Output the (X, Y) coordinate of the center of the cell containing the given text.  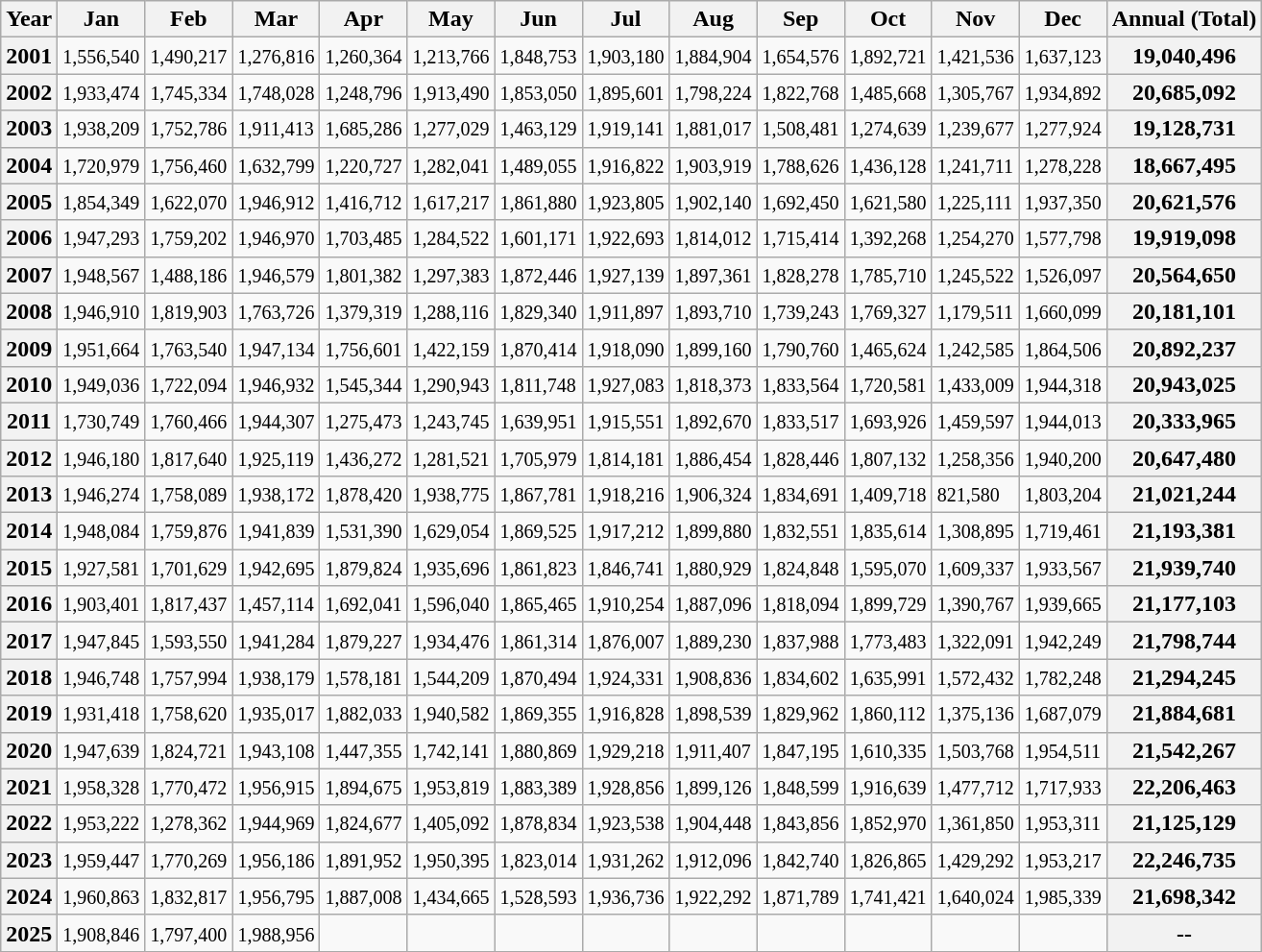
1,951,664 (102, 348)
21,294,245 (1184, 677)
2018 (29, 677)
1,770,472 (188, 787)
1,899,880 (713, 531)
1,823,014 (538, 860)
1,865,465 (538, 604)
1,759,876 (188, 531)
1,361,850 (976, 823)
1,947,293 (102, 238)
1,489,055 (538, 165)
1,457,114 (277, 604)
1,531,390 (363, 531)
1,956,915 (277, 787)
1,278,362 (188, 823)
1,934,892 (1062, 92)
1,852,970 (887, 823)
1,942,249 (1062, 641)
1,946,180 (102, 458)
2023 (29, 860)
1,899,126 (713, 787)
821,580 (976, 495)
1,528,593 (538, 896)
1,923,538 (626, 823)
1,927,083 (626, 384)
1,861,314 (538, 641)
1,883,389 (538, 787)
1,526,097 (1062, 275)
1,459,597 (976, 421)
1,940,582 (451, 714)
1,595,070 (887, 568)
1,935,017 (277, 714)
1,758,089 (188, 495)
1,436,272 (363, 458)
1,917,212 (626, 531)
1,635,991 (887, 677)
1,933,567 (1062, 568)
1,637,123 (1062, 56)
1,887,008 (363, 896)
1,847,195 (801, 750)
1,941,284 (277, 641)
1,617,217 (451, 202)
1,818,373 (713, 384)
1,824,848 (801, 568)
1,814,181 (626, 458)
22,206,463 (1184, 787)
1,610,335 (887, 750)
1,490,217 (188, 56)
1,422,159 (451, 348)
1,773,483 (887, 641)
1,903,401 (102, 604)
1,912,096 (713, 860)
1,465,624 (887, 348)
1,843,856 (801, 823)
1,927,139 (626, 275)
1,436,128 (887, 165)
2020 (29, 750)
1,946,912 (277, 202)
1,305,767 (976, 92)
1,947,134 (277, 348)
1,892,721 (887, 56)
1,879,824 (363, 568)
2013 (29, 495)
2025 (29, 933)
1,876,007 (626, 641)
2007 (29, 275)
1,239,677 (976, 129)
1,950,395 (451, 860)
1,837,988 (801, 641)
1,887,096 (713, 604)
1,904,448 (713, 823)
1,720,581 (887, 384)
1,861,880 (538, 202)
2017 (29, 641)
1,878,420 (363, 495)
1,886,454 (713, 458)
1,824,721 (188, 750)
1,943,108 (277, 750)
1,609,337 (976, 568)
1,931,418 (102, 714)
1,937,350 (1062, 202)
1,693,926 (887, 421)
1,922,292 (713, 896)
1,596,040 (451, 604)
1,864,506 (1062, 348)
1,878,834 (538, 823)
1,785,710 (887, 275)
1,891,952 (363, 860)
20,181,101 (1184, 311)
1,894,675 (363, 787)
20,685,092 (1184, 92)
1,947,639 (102, 750)
1,833,517 (801, 421)
1,278,228 (1062, 165)
Sep (801, 19)
1,276,816 (277, 56)
1,578,181 (363, 677)
2009 (29, 348)
1,882,033 (363, 714)
2004 (29, 165)
1,508,481 (801, 129)
1,701,629 (188, 568)
1,274,639 (887, 129)
1,248,796 (363, 92)
1,503,768 (976, 750)
1,853,050 (538, 92)
1,275,473 (363, 421)
21,698,342 (1184, 896)
1,908,836 (713, 677)
1,824,677 (363, 823)
1,933,474 (102, 92)
1,556,540 (102, 56)
1,954,511 (1062, 750)
2012 (29, 458)
1,720,979 (102, 165)
20,564,650 (1184, 275)
1,861,823 (538, 568)
1,985,339 (1062, 896)
1,832,551 (801, 531)
2006 (29, 238)
1,889,230 (713, 641)
1,938,172 (277, 495)
1,282,041 (451, 165)
1,822,768 (801, 92)
1,277,924 (1062, 129)
1,254,270 (976, 238)
1,757,994 (188, 677)
1,745,334 (188, 92)
1,899,160 (713, 348)
1,881,017 (713, 129)
1,846,741 (626, 568)
1,763,726 (277, 311)
1,947,845 (102, 641)
20,943,025 (1184, 384)
1,632,799 (277, 165)
1,260,364 (363, 56)
1,715,414 (801, 238)
1,741,421 (887, 896)
1,803,204 (1062, 495)
1,913,490 (451, 92)
1,807,132 (887, 458)
1,742,141 (451, 750)
1,392,268 (887, 238)
2005 (29, 202)
1,842,740 (801, 860)
1,946,748 (102, 677)
1,241,711 (976, 165)
1,927,581 (102, 568)
1,245,522 (976, 275)
1,879,227 (363, 641)
1,409,718 (887, 495)
1,919,141 (626, 129)
1,213,766 (451, 56)
1,811,748 (538, 384)
1,629,054 (451, 531)
1,893,710 (713, 311)
1,225,111 (976, 202)
-- (1184, 933)
1,284,522 (451, 238)
20,333,965 (1184, 421)
19,919,098 (1184, 238)
1,958,328 (102, 787)
1,817,437 (188, 604)
1,692,450 (801, 202)
1,447,355 (363, 750)
1,928,856 (626, 787)
1,953,819 (451, 787)
1,854,349 (102, 202)
1,848,599 (801, 787)
1,485,668 (887, 92)
1,572,432 (976, 677)
1,834,691 (801, 495)
1,719,461 (1062, 531)
2011 (29, 421)
2014 (29, 531)
1,660,099 (1062, 311)
1,953,311 (1062, 823)
20,647,480 (1184, 458)
1,477,712 (976, 787)
1,924,331 (626, 677)
1,416,712 (363, 202)
1,593,550 (188, 641)
1,944,969 (277, 823)
1,869,525 (538, 531)
1,946,932 (277, 384)
1,756,460 (188, 165)
1,944,307 (277, 421)
Jun (538, 19)
1,931,262 (626, 860)
1,910,254 (626, 604)
1,899,729 (887, 604)
1,798,224 (713, 92)
2024 (29, 896)
1,848,753 (538, 56)
2003 (29, 129)
1,870,414 (538, 348)
1,884,904 (713, 56)
1,179,511 (976, 311)
1,577,798 (1062, 238)
Jan (102, 19)
2010 (29, 384)
1,375,136 (976, 714)
1,739,243 (801, 311)
1,918,216 (626, 495)
20,621,576 (1184, 202)
1,938,775 (451, 495)
1,949,036 (102, 384)
1,880,869 (538, 750)
1,601,171 (538, 238)
1,760,466 (188, 421)
19,128,731 (1184, 129)
1,835,614 (887, 531)
1,829,962 (801, 714)
21,177,103 (1184, 604)
1,867,781 (538, 495)
Jul (626, 19)
1,944,013 (1062, 421)
1,828,446 (801, 458)
1,788,626 (801, 165)
1,897,361 (713, 275)
1,939,665 (1062, 604)
1,433,009 (976, 384)
1,763,540 (188, 348)
1,759,202 (188, 238)
21,884,681 (1184, 714)
1,654,576 (801, 56)
1,703,485 (363, 238)
21,542,267 (1184, 750)
1,911,413 (277, 129)
1,880,929 (713, 568)
1,488,186 (188, 275)
20,892,237 (1184, 348)
1,941,839 (277, 531)
1,819,903 (188, 311)
1,953,222 (102, 823)
1,906,324 (713, 495)
1,769,327 (887, 311)
1,308,895 (976, 531)
2015 (29, 568)
1,817,640 (188, 458)
1,940,200 (1062, 458)
18,667,495 (1184, 165)
1,692,041 (363, 604)
1,936,736 (626, 896)
1,938,179 (277, 677)
1,801,382 (363, 275)
1,544,209 (451, 677)
2021 (29, 787)
21,193,381 (1184, 531)
2016 (29, 604)
21,125,129 (1184, 823)
1,832,817 (188, 896)
2002 (29, 92)
1,929,218 (626, 750)
Dec (1062, 19)
1,297,383 (451, 275)
2008 (29, 311)
1,935,696 (451, 568)
1,925,119 (277, 458)
1,892,670 (713, 421)
1,220,727 (363, 165)
22,246,735 (1184, 860)
1,860,112 (887, 714)
1,390,767 (976, 604)
1,948,567 (102, 275)
1,826,865 (887, 860)
May (451, 19)
Year (29, 19)
1,903,919 (713, 165)
1,942,695 (277, 568)
1,916,828 (626, 714)
1,748,028 (277, 92)
Aug (713, 19)
1,960,863 (102, 896)
1,948,084 (102, 531)
1,934,476 (451, 641)
1,911,407 (713, 750)
1,908,846 (102, 933)
1,421,536 (976, 56)
1,953,217 (1062, 860)
21,021,244 (1184, 495)
1,944,318 (1062, 384)
1,639,951 (538, 421)
1,988,956 (277, 933)
Feb (188, 19)
1,621,580 (887, 202)
1,687,079 (1062, 714)
1,946,910 (102, 311)
1,545,344 (363, 384)
Oct (887, 19)
2019 (29, 714)
1,243,745 (451, 421)
1,379,319 (363, 311)
2001 (29, 56)
1,770,269 (188, 860)
1,405,092 (451, 823)
1,782,248 (1062, 677)
1,622,070 (188, 202)
1,959,447 (102, 860)
1,758,620 (188, 714)
1,752,786 (188, 129)
1,902,140 (713, 202)
1,814,012 (713, 238)
1,922,693 (626, 238)
1,923,805 (626, 202)
1,429,292 (976, 860)
1,872,446 (538, 275)
1,938,209 (102, 129)
1,322,091 (976, 641)
1,903,180 (626, 56)
1,640,024 (976, 896)
1,870,494 (538, 677)
Nov (976, 19)
Annual (Total) (1184, 19)
1,871,789 (801, 896)
1,946,274 (102, 495)
1,829,340 (538, 311)
21,798,744 (1184, 641)
1,818,094 (801, 604)
Mar (277, 19)
1,281,521 (451, 458)
1,911,897 (626, 311)
1,916,822 (626, 165)
1,898,539 (713, 714)
2022 (29, 823)
1,685,286 (363, 129)
1,717,933 (1062, 787)
19,040,496 (1184, 56)
1,946,970 (277, 238)
1,730,749 (102, 421)
1,956,795 (277, 896)
1,833,564 (801, 384)
1,797,400 (188, 933)
1,834,602 (801, 677)
1,290,943 (451, 384)
1,916,639 (887, 787)
1,790,760 (801, 348)
Apr (363, 19)
21,939,740 (1184, 568)
1,288,116 (451, 311)
1,242,585 (976, 348)
1,915,551 (626, 421)
1,258,356 (976, 458)
1,918,090 (626, 348)
1,895,601 (626, 92)
1,705,979 (538, 458)
1,434,665 (451, 896)
1,722,094 (188, 384)
1,869,355 (538, 714)
1,956,186 (277, 860)
1,828,278 (801, 275)
1,277,029 (451, 129)
1,463,129 (538, 129)
1,946,579 (277, 275)
1,756,601 (363, 348)
